Extract the [x, y] coordinate from the center of the cell holding the provided text.  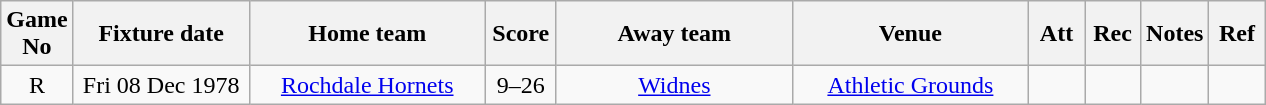
Venue [910, 34]
9–26 [520, 85]
Fixture date [161, 34]
Att [1056, 34]
Away team [674, 34]
Rec [1112, 34]
Notes [1175, 34]
Widnes [674, 85]
Home team [367, 34]
Fri 08 Dec 1978 [161, 85]
Ref [1237, 34]
R [37, 85]
Athletic Grounds [910, 85]
Rochdale Hornets [367, 85]
Score [520, 34]
Game No [37, 34]
